Identify which cell holds the provided text, then report its (X, Y) central coordinate. 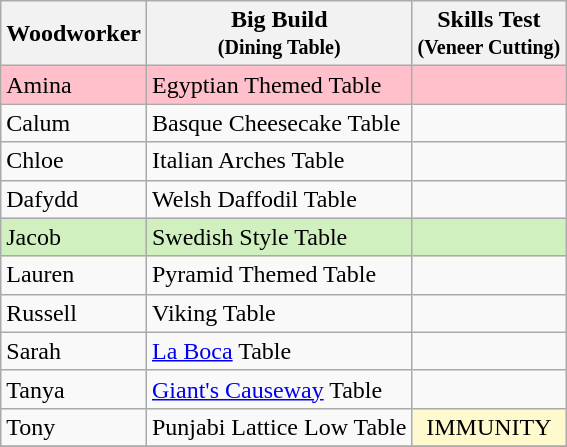
Swedish Style Table (279, 237)
Russell (74, 313)
Tony (74, 427)
Viking Table (279, 313)
Dafydd (74, 199)
La Boca Table (279, 351)
Big Build(Dining Table) (279, 34)
Jacob (74, 237)
Sarah (74, 351)
Egyptian Themed Table (279, 85)
Basque Cheesecake Table (279, 123)
Skills Test(Veneer Cutting) (489, 34)
Lauren (74, 275)
IMMUNITY (489, 427)
Amina (74, 85)
Welsh Daffodil Table (279, 199)
Tanya (74, 389)
Punjabi Lattice Low Table (279, 427)
Woodworker (74, 34)
Pyramid Themed Table (279, 275)
Giant's Causeway Table (279, 389)
Italian Arches Table (279, 161)
Calum (74, 123)
Chloe (74, 161)
